Scan for the cell matching the given text and deliver its [x, y] coordinate at center. 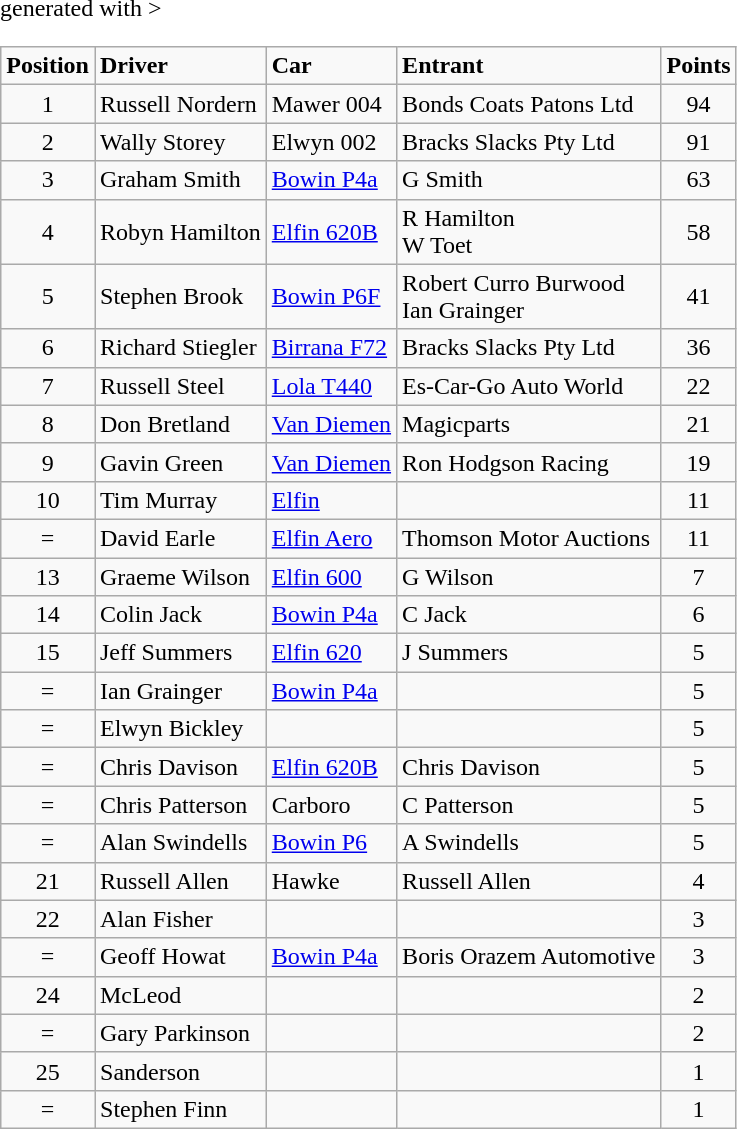
Wally Storey [180, 142]
C Patterson [529, 805]
9 [48, 462]
Tim Murray [180, 500]
Gary Parkinson [180, 1033]
Elfin [331, 500]
63 [698, 180]
41 [698, 296]
Birrana F72 [331, 348]
J Summers [529, 653]
Russell Steel [180, 386]
Es-Car-Go Auto World [529, 386]
24 [48, 995]
Geoff Howat [180, 957]
94 [698, 104]
Richard Stiegler [180, 348]
19 [698, 462]
Magicparts [529, 424]
8 [48, 424]
G Wilson [529, 577]
Entrant [529, 66]
Bonds Coats Patons Ltd [529, 104]
Elfin 600 [331, 577]
13 [48, 577]
Robert Curro Burwood Ian Grainger [529, 296]
McLeod [180, 995]
Elfin 620 [331, 653]
Elwyn 002 [331, 142]
Car [331, 66]
Points [698, 66]
Driver [180, 66]
Russell Nordern [180, 104]
Position [48, 66]
Gavin Green [180, 462]
G Smith [529, 180]
Bowin P6 [331, 843]
Alan Swindells [180, 843]
25 [48, 1071]
Jeff Summers [180, 653]
Stephen Brook [180, 296]
Ron Hodgson Racing [529, 462]
Carboro [331, 805]
Ian Grainger [180, 691]
Sanderson [180, 1071]
10 [48, 500]
Alan Fisher [180, 919]
R Hamilton W Toet [529, 232]
Lola T440 [331, 386]
Elfin Aero [331, 538]
C Jack [529, 615]
15 [48, 653]
91 [698, 142]
Stephen Finn [180, 1109]
Bowin P6F [331, 296]
36 [698, 348]
Graeme Wilson [180, 577]
Boris Orazem Automotive [529, 957]
Thomson Motor Auctions [529, 538]
Robyn Hamilton [180, 232]
Don Bretland [180, 424]
Chris Patterson [180, 805]
Hawke [331, 881]
Graham Smith [180, 180]
Elwyn Bickley [180, 729]
58 [698, 232]
David Earle [180, 538]
Mawer 004 [331, 104]
Colin Jack [180, 615]
A Swindells [529, 843]
14 [48, 615]
